Detect which cell encompasses the target text, then output its [X, Y] center coordinate. 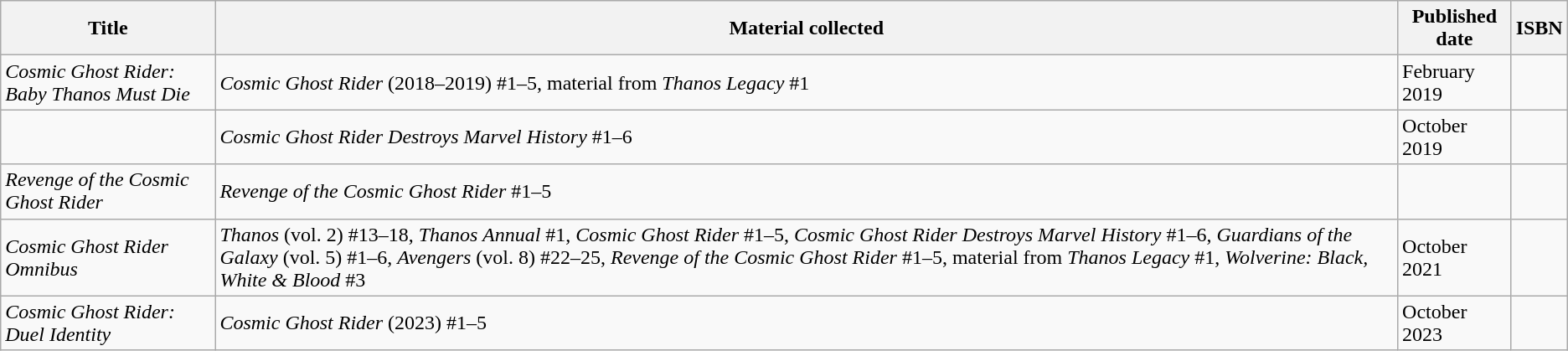
Cosmic Ghost Rider Omnibus [108, 257]
February 2019 [1455, 82]
Material collected [807, 28]
Cosmic Ghost Rider Destroys Marvel History #1–6 [807, 137]
Cosmic Ghost Rider (2023) #1–5 [807, 323]
October 2019 [1455, 137]
October 2023 [1455, 323]
Published date [1455, 28]
Cosmic Ghost Rider: Duel Identity [108, 323]
Title [108, 28]
Cosmic Ghost Rider: Baby Thanos Must Die [108, 82]
Revenge of the Cosmic Ghost Rider [108, 191]
October 2021 [1455, 257]
ISBN [1540, 28]
Revenge of the Cosmic Ghost Rider #1–5 [807, 191]
Cosmic Ghost Rider (2018–2019) #1–5, material from Thanos Legacy #1 [807, 82]
